Capture the cell that displays the provided text and extract its [X, Y] central coordinate. 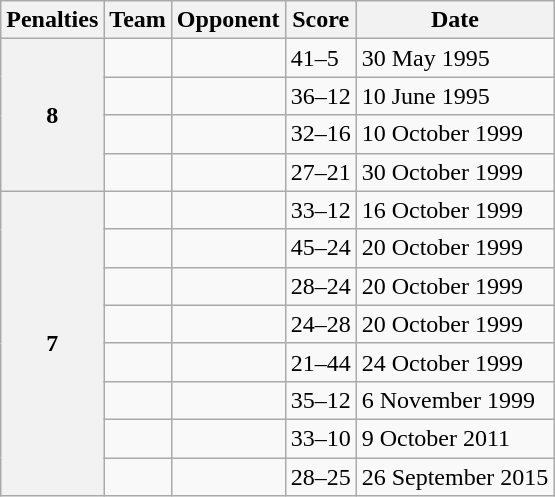
28–24 [320, 286]
26 September 2015 [455, 477]
7 [52, 343]
Opponent [228, 20]
6 November 1999 [455, 400]
21–44 [320, 362]
41–5 [320, 58]
24 October 1999 [455, 362]
35–12 [320, 400]
28–25 [320, 477]
32–16 [320, 134]
10 October 1999 [455, 134]
Score [320, 20]
27–21 [320, 172]
16 October 1999 [455, 210]
30 May 1995 [455, 58]
10 June 1995 [455, 96]
33–10 [320, 438]
Date [455, 20]
36–12 [320, 96]
8 [52, 115]
33–12 [320, 210]
Penalties [52, 20]
Team [138, 20]
45–24 [320, 248]
30 October 1999 [455, 172]
9 October 2011 [455, 438]
24–28 [320, 324]
